Determine the [X, Y] coordinate at the center of the cell enclosing the given text.  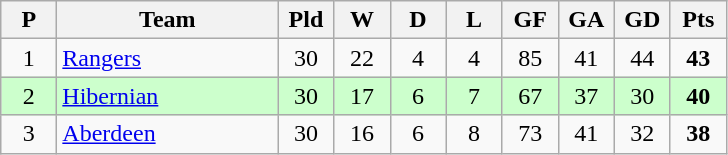
38 [698, 134]
32 [642, 134]
7 [474, 96]
D [418, 20]
Aberdeen [168, 134]
W [362, 20]
16 [362, 134]
Pld [306, 20]
Team [168, 20]
73 [530, 134]
3 [29, 134]
GA [586, 20]
1 [29, 58]
L [474, 20]
Hibernian [168, 96]
85 [530, 58]
22 [362, 58]
GD [642, 20]
40 [698, 96]
43 [698, 58]
17 [362, 96]
Rangers [168, 58]
37 [586, 96]
67 [530, 96]
44 [642, 58]
Pts [698, 20]
GF [530, 20]
2 [29, 96]
8 [474, 134]
P [29, 20]
